Return the (x, y) coordinate for the center point of the cell that contains the specified text.  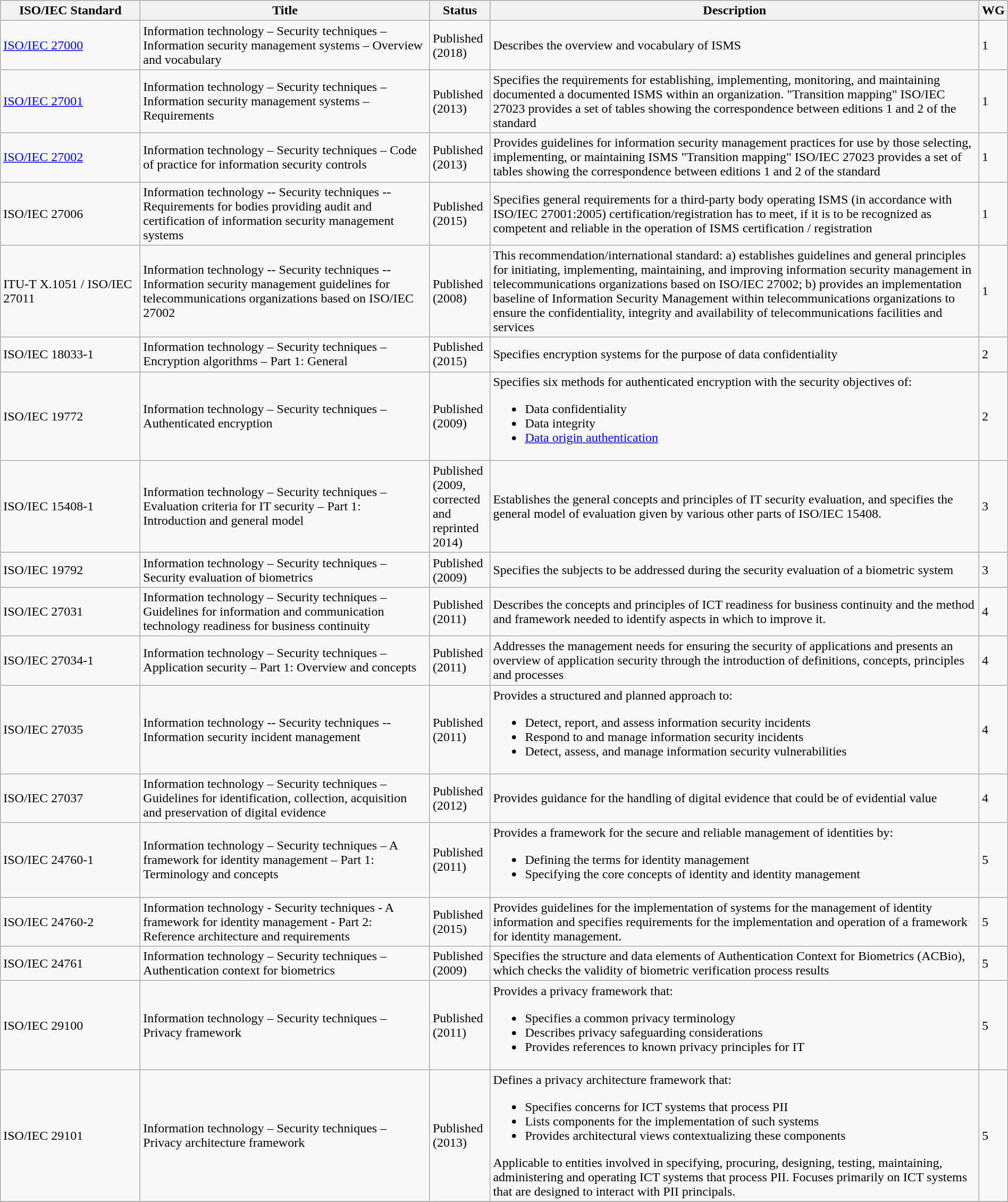
Information technology – Security techniques – A framework for identity management – Part 1: Terminology and concepts (285, 860)
ISO/IEC 24760-2 (70, 922)
Information technology – Security techniques – Information security management systems – Requirements (285, 101)
Specifies encryption systems for the purpose of data confidentiality (735, 354)
ISO/IEC 24760-1 (70, 860)
ISO/IEC 27031 (70, 611)
Information technology – Security techniques – Privacy framework (285, 1025)
Information technology – Security techniques – Authenticated encryption (285, 416)
Published (2012) (460, 798)
ISO/IEC 27006 (70, 214)
ISO/IEC Standard (70, 11)
Information technology - Security techniques - A framework for identity management - Part 2: Reference architecture and requirements (285, 922)
ISO/IEC 19792 (70, 570)
Information technology – Security techniques – Information security management systems – Overview and vocabulary (285, 45)
ISO/IEC 15408-1 (70, 506)
ISO/IEC 27035 (70, 729)
Describes the overview and vocabulary of ISMS (735, 45)
Status (460, 11)
ISO/IEC 18033-1 (70, 354)
ISO/IEC 29101 (70, 1136)
ISO/IEC 29100 (70, 1025)
ISO/IEC 27000 (70, 45)
ITU-T X.1051 / ISO/IEC 27011 (70, 291)
Information technology – Security techniques – Code of practice for information security controls (285, 157)
Information technology – Security techniques – Security evaluation of biometrics (285, 570)
Information technology – Security techniques – Guidelines for identification, collection, acquisition and preservation of digital evidence (285, 798)
Information technology – Security techniques – Encryption algorithms – Part 1: General (285, 354)
Published (2018) (460, 45)
ISO/IEC 24761 (70, 963)
ISO/IEC 27002 (70, 157)
Title (285, 11)
Information technology – Security techniques – Privacy architecture framework (285, 1136)
Specifies six methods for authenticated encryption with the security objectives of:Data confidentialityData integrityData origin authentication (735, 416)
Published (2009, corrected and reprinted 2014) (460, 506)
ISO/IEC 27034-1 (70, 660)
Information technology -- Security techniques -- Information security incident management (285, 729)
Information technology – Security techniques – Application security – Part 1: Overview and concepts (285, 660)
Published (2008) (460, 291)
Provides guidance for the handling of digital evidence that could be of evidential value (735, 798)
Information technology – Security techniques – Authentication context for biometrics (285, 963)
Information technology – Security techniques – Evaluation criteria for IT security – Part 1: Introduction and general model (285, 506)
Description (735, 11)
WG (993, 11)
Information technology -- Security techniques -- Requirements for bodies providing audit and certification of information security management systems (285, 214)
ISO/IEC 27001 (70, 101)
Information technology – Security techniques – Guidelines for information and communication technology readiness for business continuity (285, 611)
ISO/IEC 19772 (70, 416)
Specifies the subjects to be addressed during the security evaluation of a biometric system (735, 570)
ISO/IEC 27037 (70, 798)
